Return (X, Y) of the center of cell containing provided text 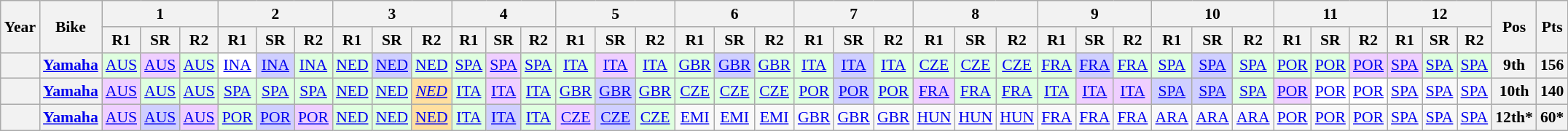
5 (616, 14)
Pts (1552, 26)
4 (504, 14)
12th* (1514, 118)
12 (1440, 14)
Pos (1514, 26)
9 (1094, 14)
10th (1514, 92)
156 (1552, 65)
60* (1552, 118)
8 (975, 14)
2 (275, 14)
1 (160, 14)
10 (1212, 14)
Year (20, 26)
11 (1330, 14)
9th (1514, 65)
7 (854, 14)
Bike (71, 26)
3 (392, 14)
140 (1552, 92)
6 (734, 14)
